Identify which cell holds the provided text, then report its [x, y] central coordinate. 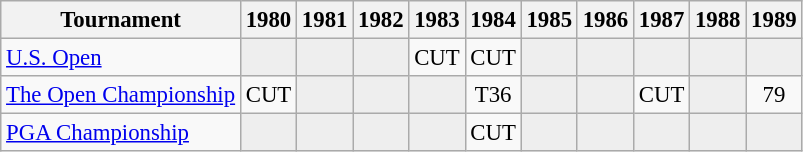
1984 [493, 20]
79 [774, 95]
1989 [774, 20]
1986 [605, 20]
1982 [381, 20]
T36 [493, 95]
1987 [661, 20]
1988 [718, 20]
1980 [268, 20]
1981 [325, 20]
1985 [549, 20]
Tournament [121, 20]
U.S. Open [121, 58]
PGA Championship [121, 133]
1983 [437, 20]
The Open Championship [121, 95]
